Scan for the cell matching the given text and deliver its (x, y) coordinate at center. 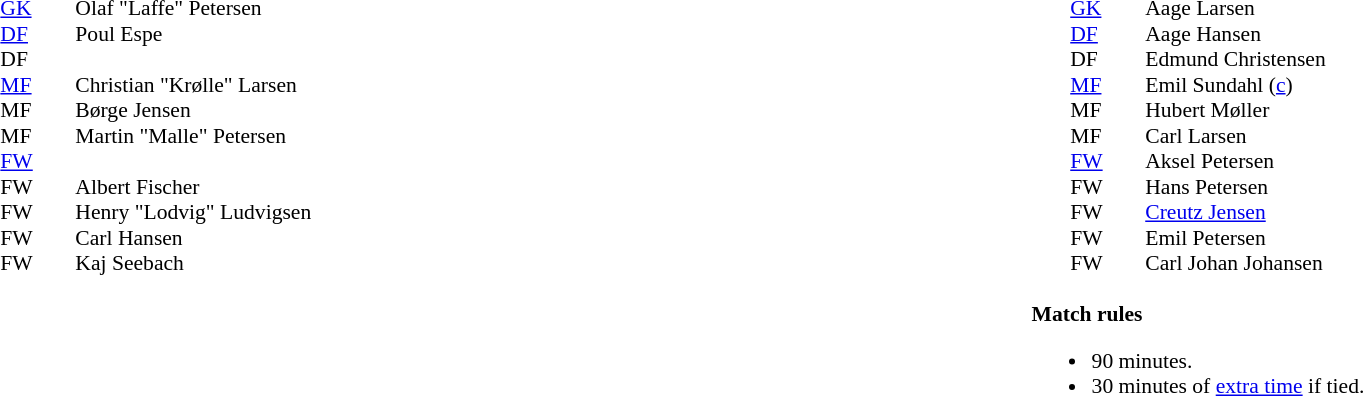
Henry "Lodvig" Ludvigsen (193, 213)
Poul Espe (193, 34)
Hans Petersen (1235, 187)
Martin "Malle" Petersen (193, 136)
Børge Jensen (193, 111)
Edmund Christensen (1235, 59)
Aksel Petersen (1235, 161)
Kaj Seebach (193, 263)
Carl Johan Johansen (1235, 263)
Carl Hansen (193, 238)
Christian "Krølle" Larsen (193, 85)
Albert Fischer (193, 187)
Aage Hansen (1235, 34)
Emil Petersen (1235, 238)
Hubert Møller (1235, 111)
Carl Larsen (1235, 136)
Creutz Jensen (1235, 213)
Emil Sundahl (c) (1235, 85)
